For the text-containing cell, return its midpoint in (x, y) coordinate format. 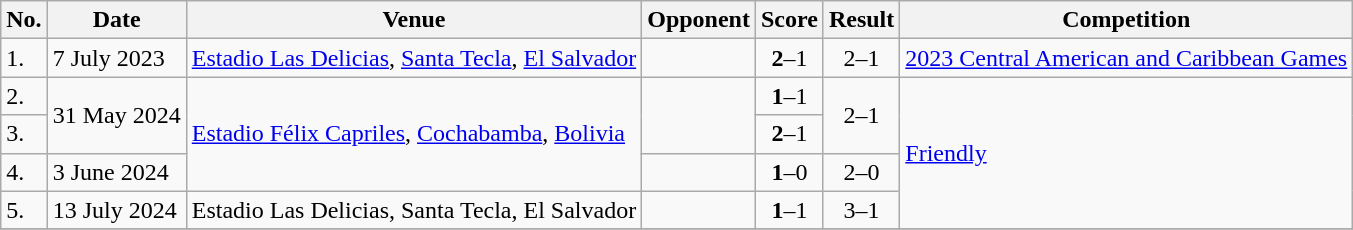
No. (24, 20)
Competition (1126, 20)
3 June 2024 (116, 172)
Friendly (1126, 153)
2–0 (861, 172)
3–1 (861, 210)
Venue (414, 20)
4. (24, 172)
Date (116, 20)
Score (789, 20)
5. (24, 210)
3. (24, 134)
13 July 2024 (116, 210)
Opponent (699, 20)
Result (861, 20)
7 July 2023 (116, 58)
2. (24, 96)
1–0 (789, 172)
2023 Central American and Caribbean Games (1126, 58)
Estadio Félix Capriles, Cochabamba, Bolivia (414, 134)
1. (24, 58)
31 May 2024 (116, 115)
